Return the [x, y] coordinate for the center point of the cell that contains the specified text.  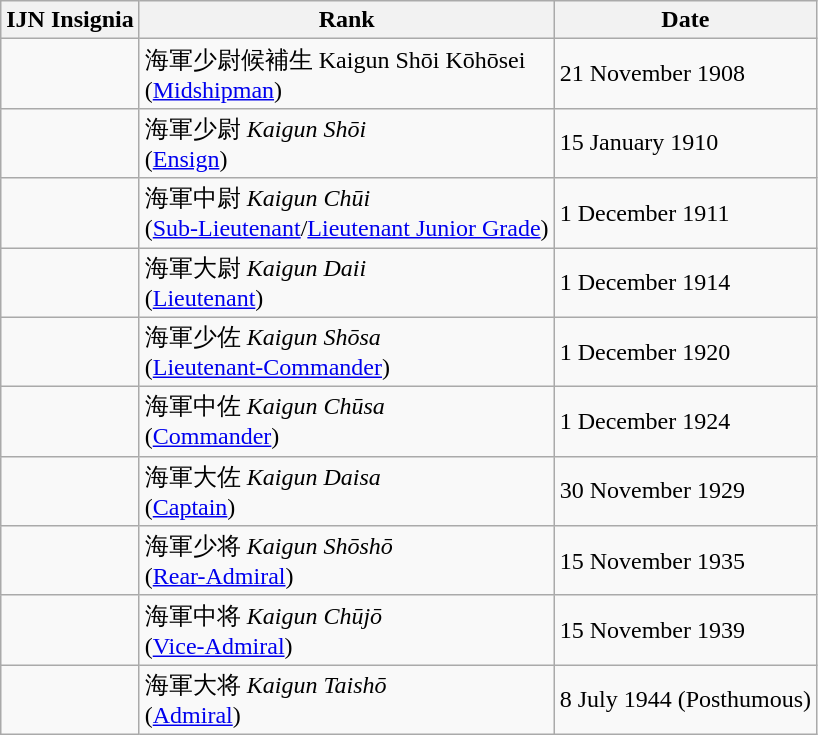
海軍中将 Kaigun Chūjō (Vice-Admiral) [346, 630]
1 December 1924 [685, 422]
30 November 1929 [685, 491]
海軍少尉 Kaigun Shōi (Ensign) [346, 143]
Rank [346, 20]
海軍中尉 Kaigun Chūi (Sub-Lieutenant/Lieutenant Junior Grade) [346, 213]
1 December 1914 [685, 283]
1 December 1911 [685, 213]
15 November 1939 [685, 630]
21 November 1908 [685, 74]
海軍大尉 Kaigun Daii (Lieutenant) [346, 283]
IJN Insignia [70, 20]
海軍少尉候補生 Kaigun Shōi Kōhōsei (Midshipman) [346, 74]
海軍大将 Kaigun Taishō (Admiral) [346, 700]
海軍少佐 Kaigun Shōsa (Lieutenant-Commander) [346, 352]
海軍少将 Kaigun Shōshō (Rear-Admiral) [346, 561]
海軍中佐 Kaigun Chūsa (Commander) [346, 422]
1 December 1920 [685, 352]
15 November 1935 [685, 561]
Date [685, 20]
15 January 1910 [685, 143]
海軍大佐 Kaigun Daisa (Captain) [346, 491]
8 July 1944 (Posthumous) [685, 700]
